Determine the (X, Y) coordinate at the center of the cell enclosing the given text.  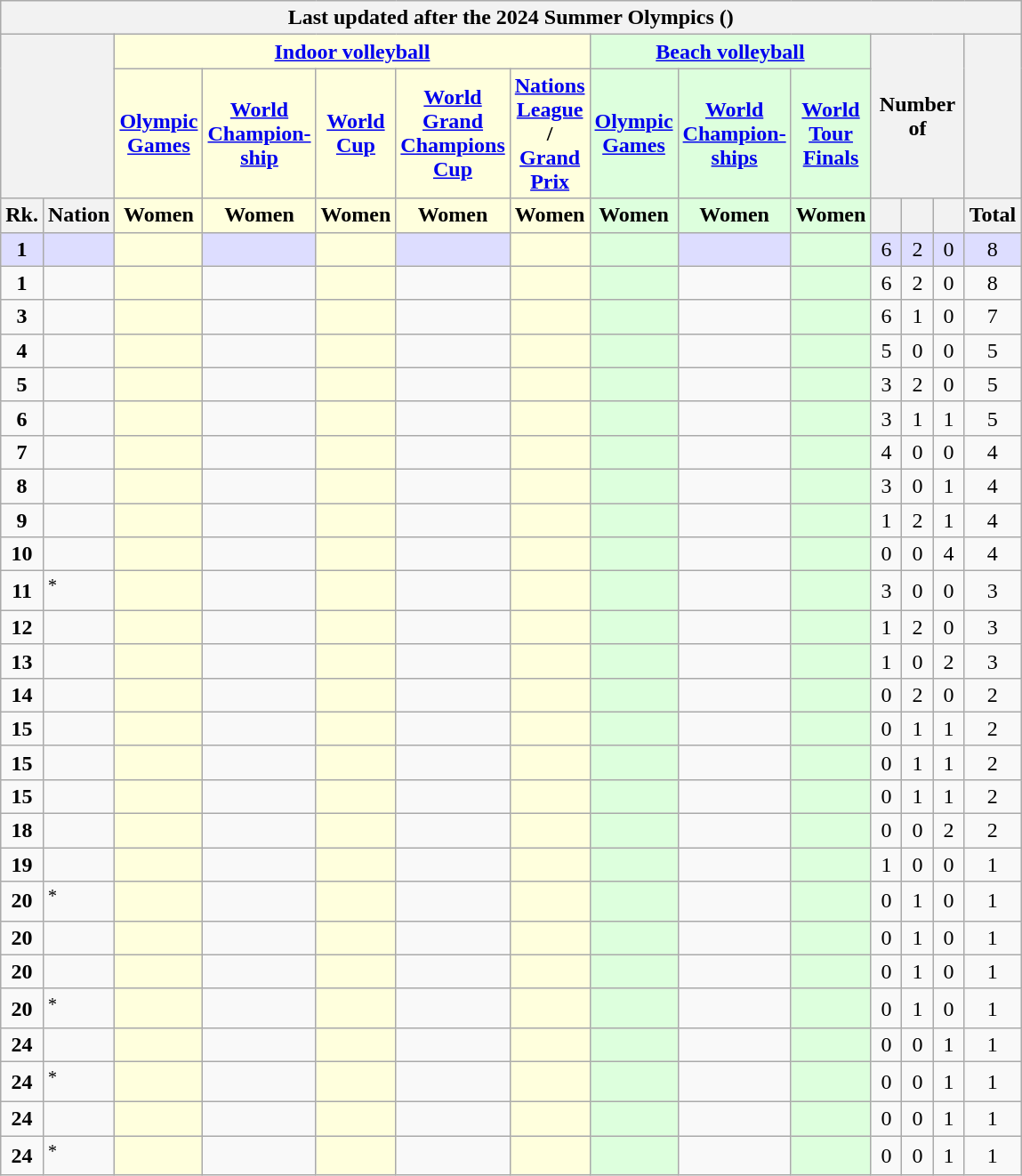
World Grand Champions Cup (453, 133)
Nation (78, 215)
World Champion-ships (735, 133)
Last updated after the 2024 Summer Olympics () (511, 18)
Nations League / Grand Prix (550, 133)
World Champion-ship (260, 133)
World Cup (356, 133)
18 (22, 831)
Rk. (22, 215)
Total (993, 215)
Beach volleyball (730, 52)
Indoor volleyball (352, 52)
13 (22, 661)
11 (22, 591)
10 (22, 554)
19 (22, 865)
World Tour Finals (831, 133)
9 (22, 520)
Number of (918, 117)
14 (22, 695)
12 (22, 627)
